Determine the (x, y) coordinate at the center of the cell enclosing the given text.  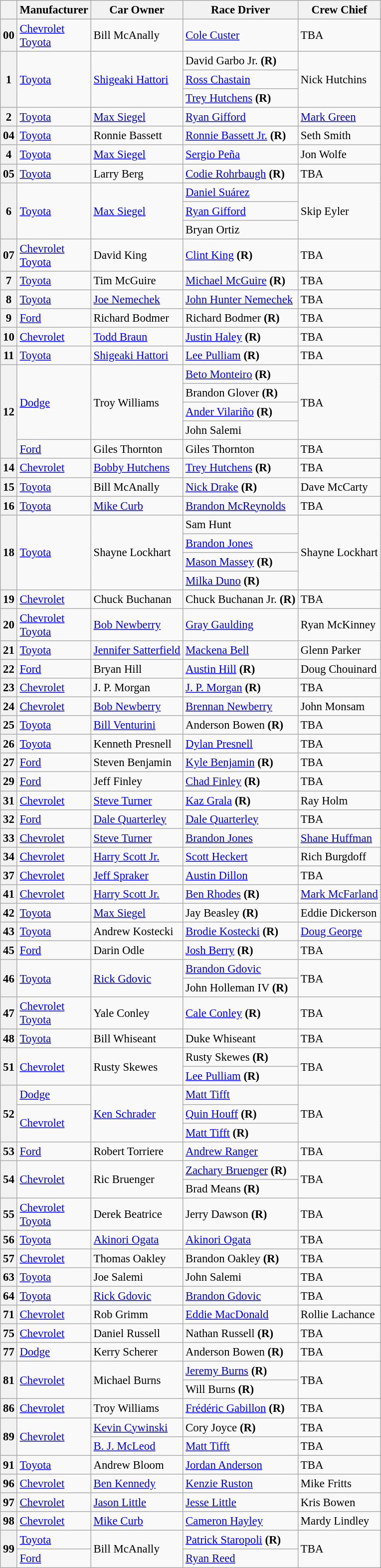
Dave McCarty (340, 487)
Glenn Parker (340, 650)
57 (9, 1258)
Todd Braun (137, 337)
J. P. Morgan (137, 688)
Brandon McReynolds (240, 506)
89 (9, 1436)
Doug George (340, 932)
8 (9, 299)
Mark McFarland (340, 894)
Justin Haley (R) (240, 337)
19 (9, 599)
Doug Chouinard (340, 669)
Dylan Presnell (240, 744)
Ken Schrader (137, 1114)
48 (9, 1039)
Andrew Bloom (137, 1465)
Rusty Skewes (R) (240, 1057)
00 (9, 36)
Crew Chief (340, 10)
Zachary Bruenger (R) (240, 1170)
Kenzie Ruston (240, 1483)
David Garbo Jr. (R) (240, 61)
20 (9, 624)
97 (9, 1502)
14 (9, 468)
Bryan Hill (137, 669)
46 (9, 979)
Robert Torriere (137, 1151)
Brandon Glover (R) (240, 393)
Jeremy Burns (R) (240, 1371)
Kerry Scherer (137, 1352)
Yale Conley (137, 1013)
Duke Whiseant (240, 1039)
Ric Bruenger (137, 1179)
Ander Vilariño (R) (240, 412)
Skip Eyler (340, 210)
Daniel Russell (137, 1334)
Ben Rhodes (R) (240, 894)
Steven Benjamin (137, 763)
Ray Holm (340, 800)
J. P. Morgan (R) (240, 688)
98 (9, 1521)
Jon Wolfe (340, 155)
Frédéric Gabillon (R) (240, 1408)
Josh Berry (R) (240, 950)
52 (9, 1114)
Jeff Finley (137, 782)
7 (9, 281)
Kevin Cywinski (137, 1427)
Mackena Bell (240, 650)
4 (9, 155)
41 (9, 894)
John Monsam (340, 707)
05 (9, 174)
Bryan Ortiz (240, 229)
04 (9, 136)
Quin Houff (R) (240, 1114)
Will Burns (R) (240, 1390)
Richard Bodmer (R) (240, 318)
Jay Beasley (R) (240, 913)
Shane Huffman (340, 838)
27 (9, 763)
07 (9, 255)
Nick Drake (R) (240, 487)
Joe Salemi (137, 1277)
Patrick Staropoli (R) (240, 1540)
Jordan Anderson (240, 1465)
Brennan Newberry (240, 707)
91 (9, 1465)
Nick Hutchins (340, 80)
71 (9, 1315)
9 (9, 318)
6 (9, 210)
10 (9, 337)
Cameron Hayley (240, 1521)
31 (9, 800)
Ben Kennedy (137, 1483)
47 (9, 1013)
Chuck Buchanan Jr. (R) (240, 599)
Austin Hill (R) (240, 669)
25 (9, 725)
Tim McGuire (137, 281)
Joe Nemechek (137, 299)
63 (9, 1277)
53 (9, 1151)
16 (9, 506)
15 (9, 487)
Ronnie Bassett (137, 136)
Chuck Buchanan (137, 599)
Manufacturer (54, 10)
Nathan Russell (R) (240, 1334)
56 (9, 1240)
David King (137, 255)
Ryan Reed (240, 1559)
12 (9, 412)
Mason Massey (R) (240, 562)
75 (9, 1334)
Bill Whiseant (137, 1039)
34 (9, 856)
Andrew Ranger (240, 1151)
18 (9, 552)
11 (9, 356)
Kaz Grala (R) (240, 800)
1 (9, 80)
Cole Custer (240, 36)
Eddie MacDonald (240, 1315)
99 (9, 1549)
86 (9, 1408)
Ross Chastain (240, 80)
Richard Bodmer (137, 318)
Andrew Kostecki (137, 932)
Kyle Benjamin (R) (240, 763)
42 (9, 913)
Jennifer Satterfield (137, 650)
John Holleman IV (R) (240, 988)
Beto Monteiro (R) (240, 375)
Daniel Suárez (240, 192)
55 (9, 1214)
45 (9, 950)
64 (9, 1296)
Kenneth Presnell (137, 744)
Brodie Kostecki (R) (240, 932)
Ronnie Bassett Jr. (R) (240, 136)
Jesse Little (240, 1502)
21 (9, 650)
Scott Heckert (240, 856)
23 (9, 688)
Michael McGuire (R) (240, 281)
37 (9, 875)
Bobby Hutchens (137, 468)
Larry Berg (137, 174)
Rollie Lachance (340, 1315)
54 (9, 1179)
51 (9, 1066)
Rob Grimm (137, 1315)
Ryan McKinney (340, 624)
43 (9, 932)
Cale Conley (R) (240, 1013)
Austin Dillon (240, 875)
Sam Hunt (240, 524)
Eddie Dickerson (340, 913)
Codie Rohrbaugh (R) (240, 174)
B. J. McLeod (137, 1446)
Rusty Skewes (137, 1066)
Sergio Peña (240, 155)
Cory Joyce (R) (240, 1427)
Matt Tifft (R) (240, 1133)
Jeff Spraker (137, 875)
Brad Means (R) (240, 1189)
Darin Odle (137, 950)
81 (9, 1380)
29 (9, 782)
24 (9, 707)
Jason Little (137, 1502)
Chad Finley (R) (240, 782)
Bill Venturini (137, 725)
2 (9, 117)
Derek Beatrice (137, 1214)
Car Owner (137, 10)
Thomas Oakley (137, 1258)
26 (9, 744)
Milka Duno (R) (240, 581)
Kris Bowen (340, 1502)
96 (9, 1483)
33 (9, 838)
Mardy Lindley (340, 1521)
32 (9, 819)
Rich Burgdoff (340, 856)
Brandon Oakley (R) (240, 1258)
Jerry Dawson (R) (240, 1214)
22 (9, 669)
Clint King (R) (240, 255)
John Hunter Nemechek (240, 299)
Race Driver (240, 10)
Mike Fritts (340, 1483)
Michael Burns (137, 1380)
77 (9, 1352)
Seth Smith (340, 136)
Gray Gaulding (240, 624)
Mark Green (340, 117)
